Provide the [x, y] coordinate of the cell's center where the given text is located.  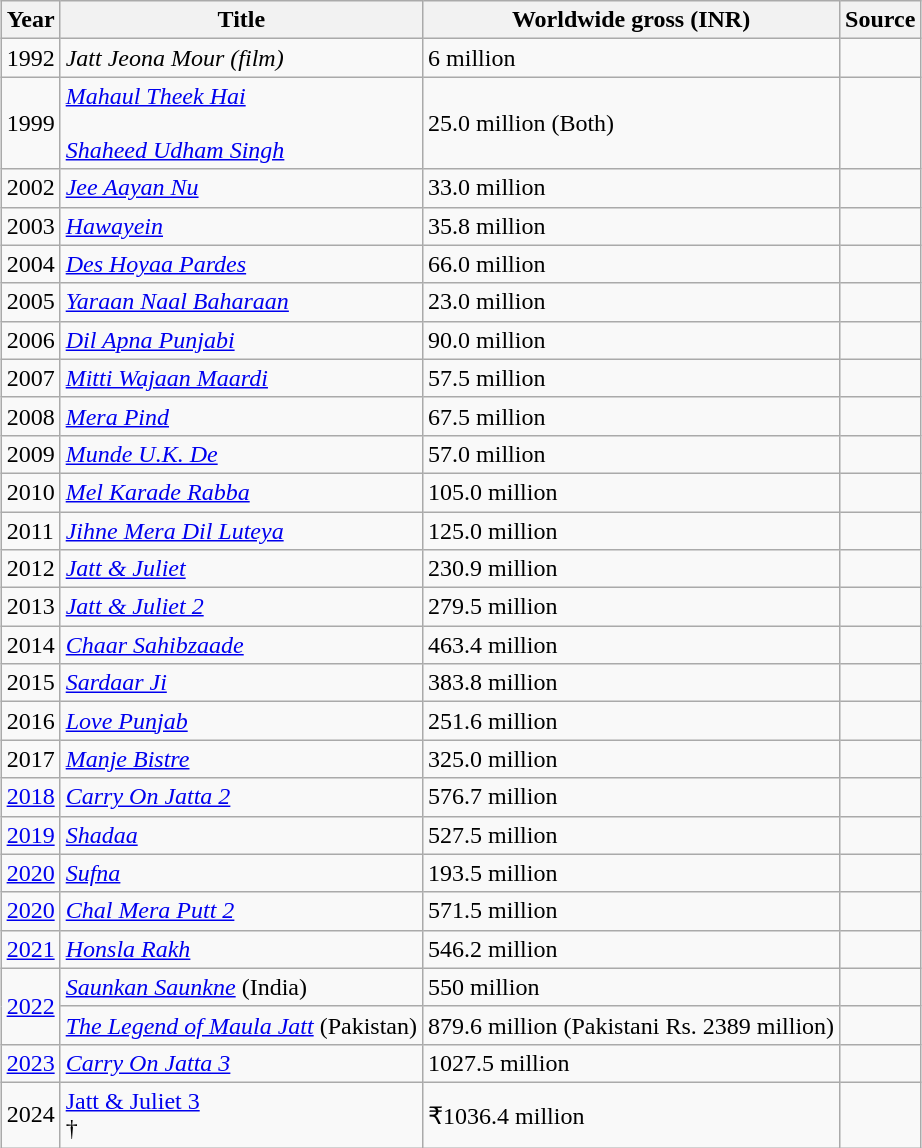
193.5 million [632, 873]
Sardaar Ji [241, 683]
2006 [30, 340]
25.0 million (Both) [632, 123]
571.5 million [632, 911]
33.0 million [632, 188]
The Legend of Maula Jatt (Pakistan) [241, 1025]
2015 [30, 683]
Jihne Mera Dil Luteya [241, 531]
Worldwide gross (INR) [632, 20]
Carry On Jatta 3 [241, 1063]
Honsla Rakh [241, 949]
Title [241, 20]
Mitti Wajaan Maardi [241, 378]
2007 [30, 378]
2004 [30, 264]
251.6 million [632, 721]
66.0 million [632, 264]
2023 [30, 1063]
1999 [30, 123]
Chaar Sahibzaade [241, 645]
576.7 million [632, 797]
Year [30, 20]
2010 [30, 492]
Jatt & Juliet 3† [241, 1114]
879.6 million (Pakistani Rs. 2389 million) [632, 1025]
2019 [30, 835]
2022 [30, 1006]
Mera Pind [241, 416]
2011 [30, 531]
2018 [30, 797]
Shadaa [241, 835]
Source [880, 20]
2021 [30, 949]
Jatt & Juliet [241, 569]
Yaraan Naal Baharaan [241, 302]
463.4 million [632, 645]
57.0 million [632, 454]
2002 [30, 188]
2013 [30, 607]
Saunkan Saunkne (India) [241, 987]
Manje Bistre [241, 759]
2009 [30, 454]
₹1036.4 million [632, 1114]
67.5 million [632, 416]
23.0 million [632, 302]
2003 [30, 226]
90.0 million [632, 340]
Sufna [241, 873]
2017 [30, 759]
527.5 million [632, 835]
279.5 million [632, 607]
550 million [632, 987]
Jatt & Juliet 2 [241, 607]
57.5 million [632, 378]
125.0 million [632, 531]
1992 [30, 58]
2005 [30, 302]
1027.5 million [632, 1063]
230.9 million [632, 569]
Love Punjab [241, 721]
Mel Karade Rabba [241, 492]
2008 [30, 416]
2012 [30, 569]
2016 [30, 721]
Munde U.K. De [241, 454]
Mahaul Theek Hai Shaheed Udham Singh [241, 123]
Des Hoyaa Pardes [241, 264]
383.8 million [632, 683]
2024 [30, 1114]
Jatt Jeona Mour (film) [241, 58]
Jee Aayan Nu [241, 188]
Carry On Jatta 2 [241, 797]
Chal Mera Putt 2 [241, 911]
6 million [632, 58]
105.0 million [632, 492]
Hawayein [241, 226]
546.2 million [632, 949]
35.8 million [632, 226]
2014 [30, 645]
325.0 million [632, 759]
Dil Apna Punjabi [241, 340]
